Scan for the cell matching the given text and deliver its (x, y) coordinate at center. 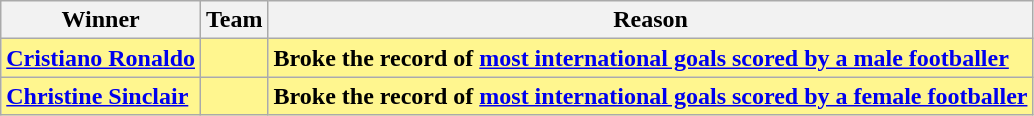
Reason (650, 20)
Cristiano Ronaldo (101, 58)
Broke the record of most international goals scored by a male footballer (650, 58)
Winner (101, 20)
Christine Sinclair (101, 96)
Broke the record of most international goals scored by a female footballer (650, 96)
Team (235, 20)
